Search for the cell housing the specified text and yield its (X, Y) center coordinate. 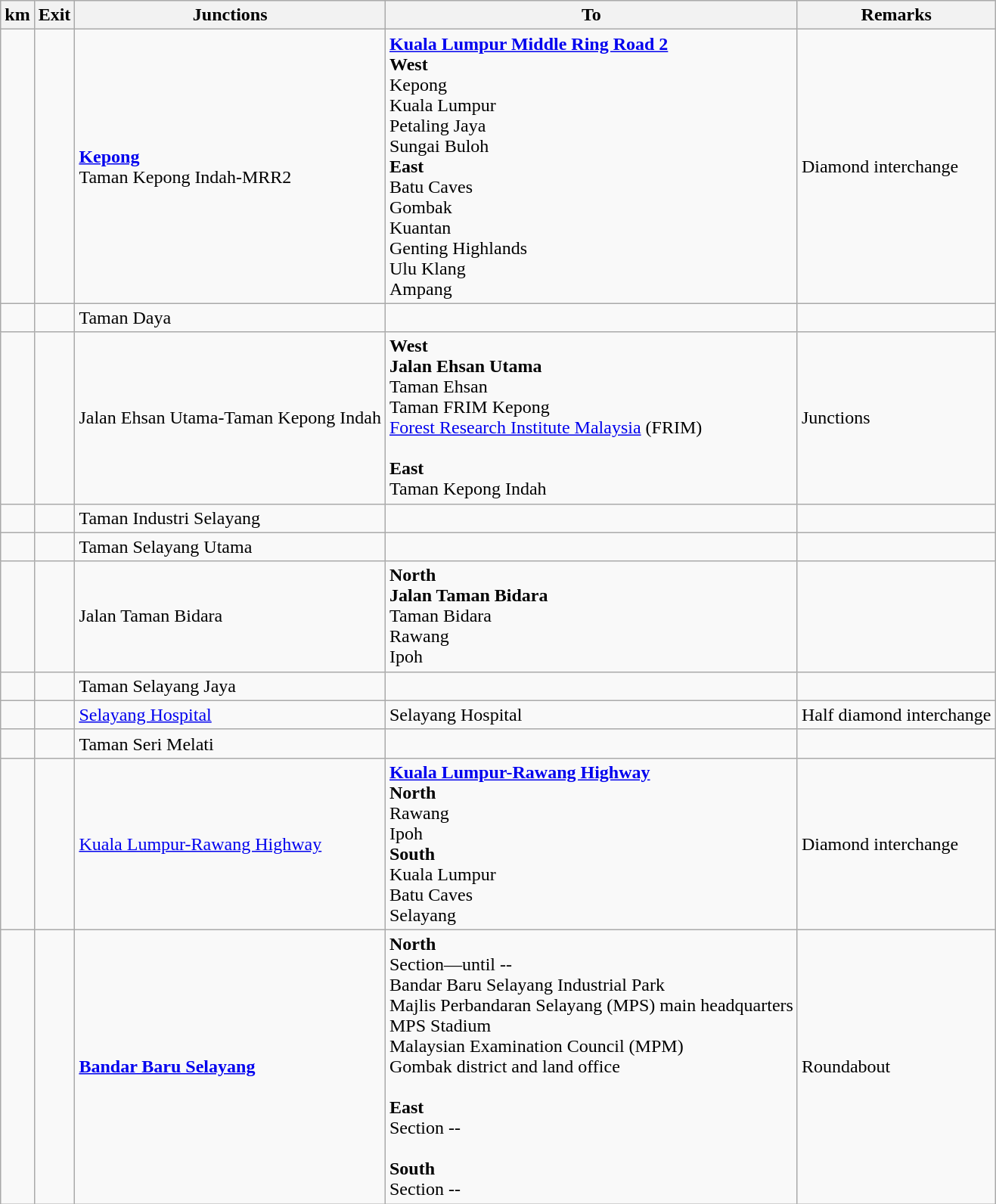
Taman Selayang Utama (230, 547)
Taman Industri Selayang (230, 518)
Bandar Baru Selayang (230, 1066)
Roundabout (896, 1066)
NorthJalan Taman BidaraTaman Bidara Rawang Ipoh (591, 616)
Remarks (896, 15)
Taman Selayang Jaya (230, 686)
To (591, 15)
Taman Daya (230, 318)
Half diamond interchange (896, 715)
Jalan Taman Bidara (230, 616)
KepongTaman Kepong Indah-MRR2 (230, 166)
Kuala Lumpur-Rawang Highway (230, 844)
WestJalan Ehsan UtamaTaman EhsanTaman FRIM KepongForest Research Institute Malaysia (FRIM)EastTaman Kepong Indah (591, 417)
Jalan Ehsan Utama-Taman Kepong Indah (230, 417)
Kuala Lumpur Middle Ring Road 2WestKepongKuala LumpurPetaling JayaSungai BulohEastBatu CavesGombakKuantanGenting HighlandsUlu KlangAmpang (591, 166)
km (17, 15)
Taman Seri Melati (230, 743)
Exit (54, 15)
Kuala Lumpur-Rawang HighwayNorth Rawang IpohSouth Kuala Lumpur Batu Caves Selayang (591, 844)
